Capture the cell that displays the provided text and extract its [X, Y] central coordinate. 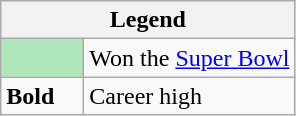
Career high [190, 96]
Won the Super Bowl [190, 58]
Bold [42, 96]
Legend [148, 20]
